Provide the [x, y] coordinate of the cell's center where the given text is located.  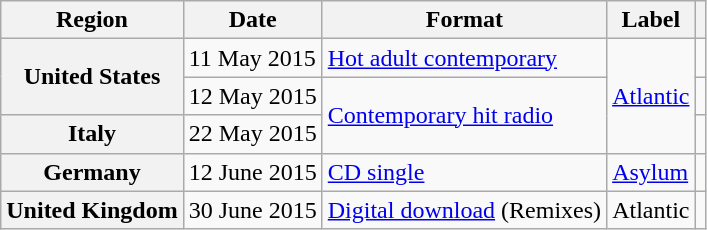
Asylum [651, 172]
Region [92, 20]
Label [651, 20]
22 May 2015 [252, 134]
Date [252, 20]
Contemporary hit radio [464, 115]
Digital download (Remixes) [464, 210]
Hot adult contemporary [464, 58]
Italy [92, 134]
30 June 2015 [252, 210]
Germany [92, 172]
12 May 2015 [252, 96]
12 June 2015 [252, 172]
CD single [464, 172]
Format [464, 20]
11 May 2015 [252, 58]
United Kingdom [92, 210]
United States [92, 77]
